From the cell containing the given text, extract its center point as [x, y] coordinate. 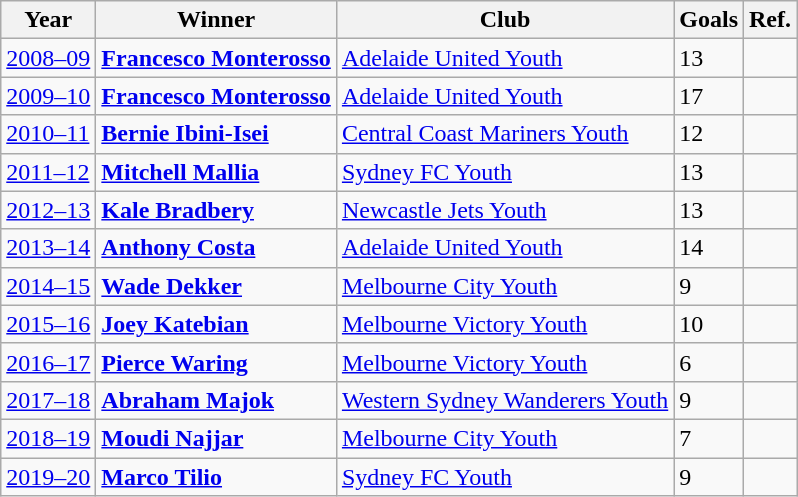
Wade Dekker [216, 286]
Club [504, 20]
2018–19 [48, 438]
Pierce Waring [216, 362]
17 [709, 96]
Abraham Majok [216, 400]
6 [709, 362]
10 [709, 324]
2019–20 [48, 477]
Joey Katebian [216, 324]
2009–10 [48, 96]
Marco Tilio [216, 477]
Mitchell Mallia [216, 172]
Western Sydney Wanderers Youth [504, 400]
2012–13 [48, 210]
12 [709, 134]
2016–17 [48, 362]
Year [48, 20]
Goals [709, 20]
Moudi Najjar [216, 438]
Bernie Ibini-Isei [216, 134]
Ref. [770, 20]
2013–14 [48, 248]
2014–15 [48, 286]
7 [709, 438]
2010–11 [48, 134]
Anthony Costa [216, 248]
2015–16 [48, 324]
2017–18 [48, 400]
2008–09 [48, 58]
Central Coast Mariners Youth [504, 134]
Newcastle Jets Youth [504, 210]
Winner [216, 20]
2011–12 [48, 172]
14 [709, 248]
Kale Bradbery [216, 210]
